From the cell containing the given text, extract its center point as [x, y] coordinate. 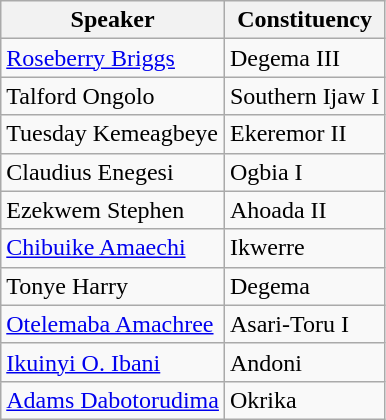
Okrika [304, 400]
Ezekwem Stephen [113, 210]
Ogbia I [304, 172]
Ikwerre [304, 248]
Adams Dabotorudima [113, 400]
Speaker [113, 20]
Roseberry Briggs [113, 58]
Asari-Toru I [304, 324]
Degema [304, 286]
Ikuinyi O. Ibani [113, 362]
Talford Ongolo [113, 96]
Ahoada II [304, 210]
Chibuike Amaechi [113, 248]
Southern Ijaw I [304, 96]
Tuesday Kemeagbeye [113, 134]
Claudius Enegesi [113, 172]
Tonye Harry [113, 286]
Otelemaba Amachree [113, 324]
Constituency [304, 20]
Degema III [304, 58]
Ekeremor II [304, 134]
Andoni [304, 362]
